Find where the given text appears and provide that cell's center as [x, y] coordinate. 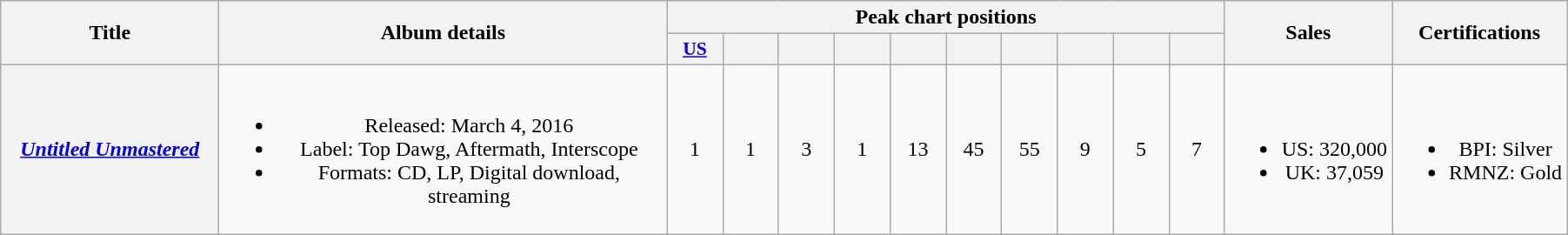
Title [110, 33]
5 [1141, 149]
45 [974, 149]
55 [1030, 149]
US: 320,000UK: 37,059 [1308, 149]
3 [806, 149]
13 [917, 149]
BPI: SilverRMNZ: Gold [1480, 149]
Released: March 4, 2016Label: Top Dawg, Aftermath, InterscopeFormats: CD, LP, Digital download, streaming [444, 149]
US [695, 50]
Peak chart positions [946, 17]
Sales [1308, 33]
9 [1085, 149]
7 [1197, 149]
Certifications [1480, 33]
Untitled Unmastered [110, 149]
Album details [444, 33]
